Identify which cell holds the provided text, then report its (X, Y) central coordinate. 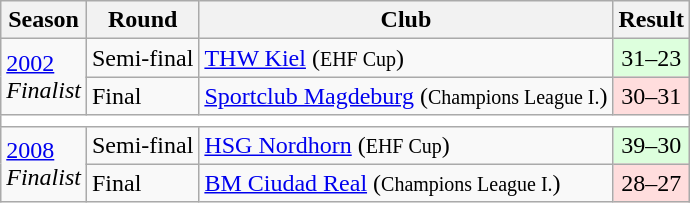
Season (44, 20)
30–31 (651, 96)
Sportclub Magdeburg (Champions League I.) (406, 96)
28–27 (651, 183)
Club (406, 20)
BM Ciudad Real (Champions League I.) (406, 183)
2008 Finalist (44, 164)
39–30 (651, 145)
Result (651, 20)
2002 Finalist (44, 77)
Round (142, 20)
THW Kiel (EHF Cup) (406, 58)
HSG Nordhorn (EHF Cup) (406, 145)
31–23 (651, 58)
